Determine the [X, Y] coordinate at the center of the cell enclosing the given text.  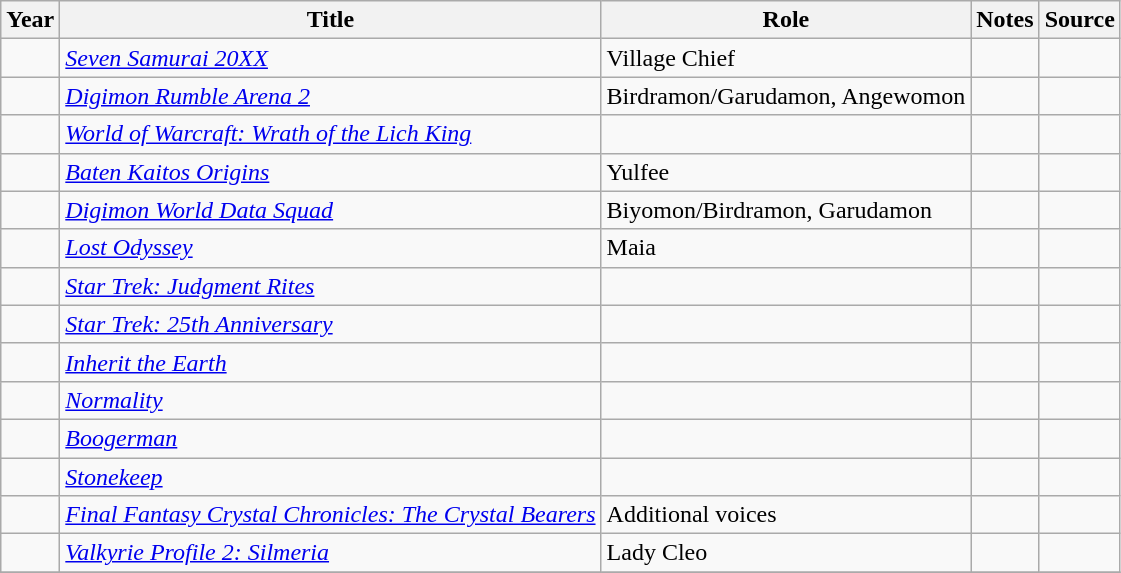
Role [786, 20]
Maia [786, 248]
Baten Kaitos Origins [330, 172]
Birdramon/Garudamon, Angewomon [786, 96]
Final Fantasy Crystal Chronicles: The Crystal Bearers [330, 515]
Notes [1005, 20]
Biyomon/Birdramon, Garudamon [786, 210]
Star Trek: 25th Anniversary [330, 324]
Digimon Rumble Arena 2 [330, 96]
Lady Cleo [786, 553]
Title [330, 20]
Valkyrie Profile 2: Silmeria [330, 553]
Village Chief [786, 58]
Stonekeep [330, 477]
Inherit the Earth [330, 362]
Boogerman [330, 438]
Source [1080, 20]
Star Trek: Judgment Rites [330, 286]
Normality [330, 400]
Seven Samurai 20XX [330, 58]
Year [30, 20]
Yulfee [786, 172]
World of Warcraft: Wrath of the Lich King [330, 134]
Additional voices [786, 515]
Lost Odyssey [330, 248]
Digimon World Data Squad [330, 210]
